Search for the cell housing the specified text and yield its (X, Y) center coordinate. 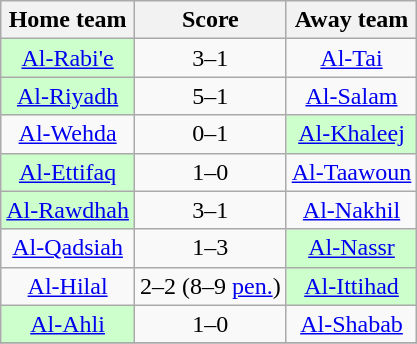
Al-Shabab (352, 324)
Al-Wehda (68, 134)
0–1 (210, 134)
Al-Taawoun (352, 172)
Al-Qadsiah (68, 248)
Away team (352, 20)
Home team (68, 20)
Al-Khaleej (352, 134)
Al-Rawdhah (68, 210)
Al-Riyadh (68, 96)
Score (210, 20)
5–1 (210, 96)
1–3 (210, 248)
Al-Ettifaq (68, 172)
Al-Nassr (352, 248)
Al-Tai (352, 58)
2–2 (8–9 pen.) (210, 286)
Al-Rabi'e (68, 58)
Al-Nakhil (352, 210)
Al-Ittihad (352, 286)
Al-Hilal (68, 286)
Al-Salam (352, 96)
Al-Ahli (68, 324)
